Capture the cell that displays the provided text and extract its [x, y] central coordinate. 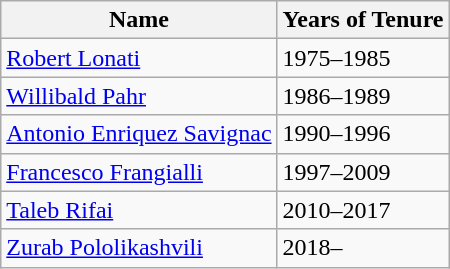
1997–2009 [363, 172]
Willibald Pahr [139, 96]
Years of Tenure [363, 20]
1986–1989 [363, 96]
Francesco Frangialli [139, 172]
2018– [363, 248]
Name [139, 20]
1990–1996 [363, 134]
Zurab Pololikashvili [139, 248]
Robert Lonati [139, 58]
Antonio Enriquez Savignac [139, 134]
Taleb Rifai [139, 210]
2010–2017 [363, 210]
1975–1985 [363, 58]
